Capture the cell that displays the provided text and extract its (X, Y) central coordinate. 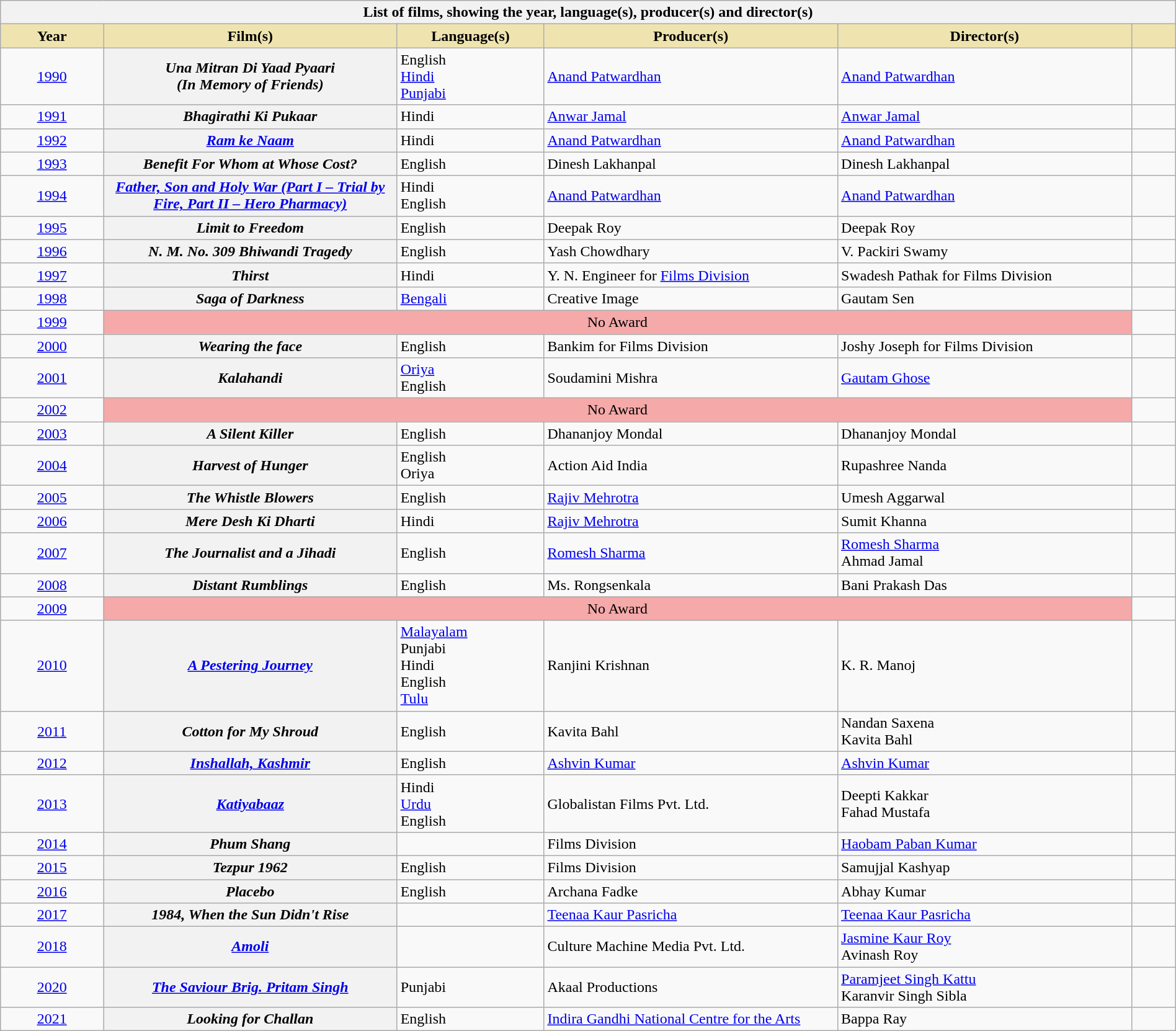
Director(s) (985, 36)
Archana Fadke (691, 891)
Kavita Bahl (691, 731)
Creative Image (691, 298)
Romesh SharmaAhmad Jamal (985, 553)
Limit to Freedom (250, 228)
2008 (52, 585)
1984, When the Sun Didn't Rise (250, 915)
Romesh Sharma (691, 553)
HindiEnglish (470, 196)
2013 (52, 803)
Sumit Khanna (985, 521)
Akaal Productions (691, 988)
2004 (52, 465)
Distant Rumblings (250, 585)
1990 (52, 76)
HindiUrduEnglish (470, 803)
1995 (52, 228)
Katiyabaaz (250, 803)
Umesh Aggarwal (985, 498)
Gautam Sen (985, 298)
Looking for Challan (250, 1019)
List of films, showing the year, language(s), producer(s) and director(s) (588, 12)
EnglishOriya (470, 465)
Wearing the face (250, 346)
OriyaEnglish (470, 378)
1999 (52, 322)
Rupashree Nanda (985, 465)
K. R. Manoj (985, 666)
2016 (52, 891)
Kalahandi (250, 378)
2011 (52, 731)
Punjabi (470, 988)
Joshy Joseph for Films Division (985, 346)
Yash Chowdhary (691, 251)
Globalistan Films Pvt. Ltd. (691, 803)
Deepti KakkarFahad Mustafa (985, 803)
Haobam Paban Kumar (985, 844)
Gautam Ghose (985, 378)
2005 (52, 498)
2001 (52, 378)
V. Packiri Swamy (985, 251)
Inshallah, Kashmir (250, 763)
Year (52, 36)
1993 (52, 164)
2014 (52, 844)
2000 (52, 346)
Paramjeet Singh Kattu Karanvir Singh Sibla (985, 988)
A Pestering Journey (250, 666)
Father, Son and Holy War (Part I – Trial by Fire, Part II – Hero Pharmacy) (250, 196)
Amoli (250, 947)
2021 (52, 1019)
1994 (52, 196)
The Whistle Blowers (250, 498)
Mere Desh Ki Dharti (250, 521)
Film(s) (250, 36)
2009 (52, 609)
Nandan SaxenaKavita Bahl (985, 731)
1998 (52, 298)
Bankim for Films Division (691, 346)
Soudamini Mishra (691, 378)
Una Mitran Di Yaad Pyaari(In Memory of Friends) (250, 76)
The Saviour Brig. Pritam Singh (250, 988)
Placebo (250, 891)
Jasmine Kaur Roy Avinash Roy (985, 947)
Harvest of Hunger (250, 465)
Bhagirathi Ki Pukaar (250, 117)
Abhay Kumar (985, 891)
2007 (52, 553)
Ranjini Krishnan (691, 666)
Indira Gandhi National Centre for the Arts (691, 1019)
2018 (52, 947)
1996 (52, 251)
EnglishHindiPunjabi (470, 76)
Bengali (470, 298)
Action Aid India (691, 465)
Phum Shang (250, 844)
MalayalamPunjabiHindiEnglishTulu (470, 666)
Tezpur 1962 (250, 867)
Samujjal Kashyap (985, 867)
Bappa Ray (985, 1019)
2006 (52, 521)
Language(s) (470, 36)
2010 (52, 666)
Cotton for My Shroud (250, 731)
2003 (52, 434)
Swadesh Pathak for Films Division (985, 275)
2015 (52, 867)
The Journalist and a Jihadi (250, 553)
2002 (52, 410)
A Silent Killer (250, 434)
1992 (52, 140)
2020 (52, 988)
N. M. No. 309 Bhiwandi Tragedy (250, 251)
1991 (52, 117)
Thirst (250, 275)
Ms. Rongsenkala (691, 585)
Culture Machine Media Pvt. Ltd. (691, 947)
Benefit For Whom at Whose Cost? (250, 164)
Producer(s) (691, 36)
1997 (52, 275)
Y. N. Engineer for Films Division (691, 275)
Ram ke Naam (250, 140)
Saga of Darkness (250, 298)
Bani Prakash Das (985, 585)
2012 (52, 763)
2017 (52, 915)
